Search for the cell housing the specified text and yield its (x, y) center coordinate. 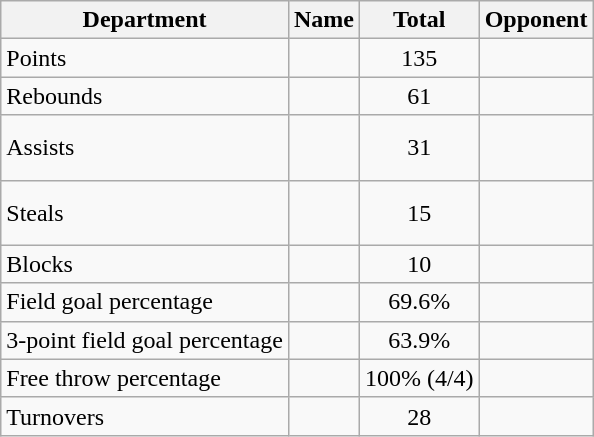
Blocks (145, 264)
63.9% (419, 340)
15 (419, 212)
69.6% (419, 302)
Total (419, 20)
Steals (145, 212)
Rebounds (145, 96)
61 (419, 96)
100% (4/4) (419, 378)
Field goal percentage (145, 302)
10 (419, 264)
Free throw percentage (145, 378)
28 (419, 416)
Department (145, 20)
135 (419, 58)
31 (419, 148)
3-point field goal percentage (145, 340)
Opponent (536, 20)
Assists (145, 148)
Turnovers (145, 416)
Name (324, 20)
Points (145, 58)
